From the cell containing the given text, extract its center point as [x, y] coordinate. 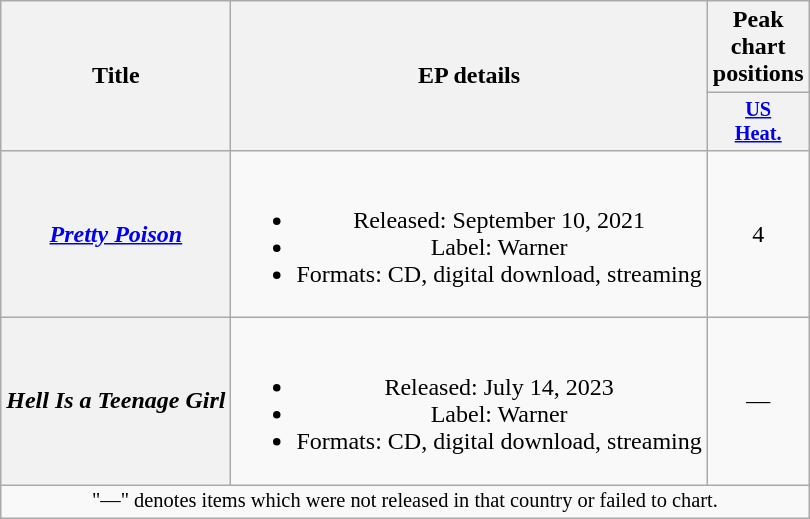
Pretty Poison [116, 234]
4 [758, 234]
— [758, 402]
Hell Is a Teenage Girl [116, 402]
Released: September 10, 2021Label: WarnerFormats: CD, digital download, streaming [469, 234]
Title [116, 76]
"—" denotes items which were not released in that country or failed to chart. [405, 502]
Peak chart positions [758, 47]
Released: July 14, 2023Label: WarnerFormats: CD, digital download, streaming [469, 402]
EP details [469, 76]
USHeat. [758, 122]
